Determine the (x, y) coordinate at the center of the cell enclosing the given text.  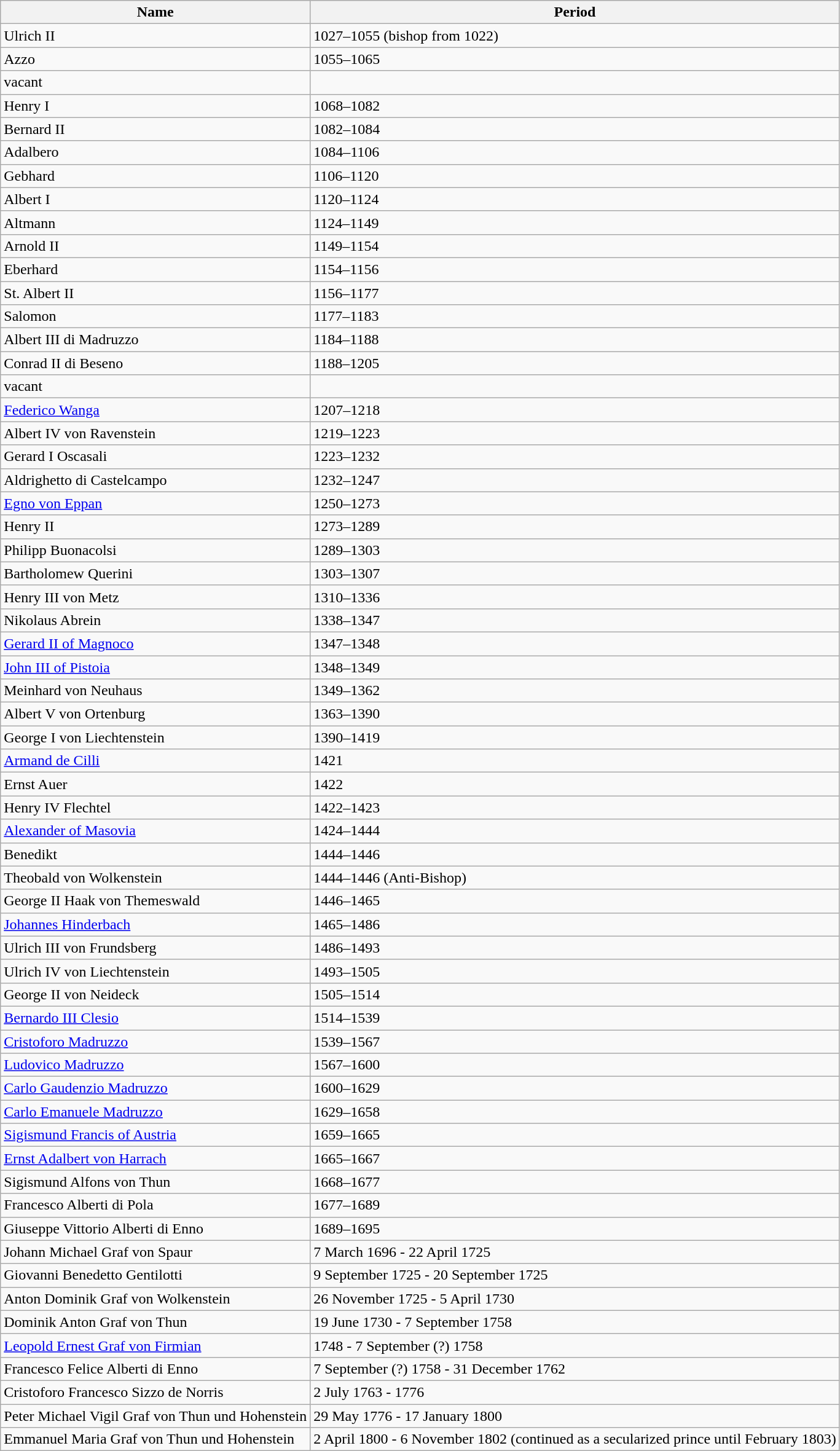
1446–1465 (575, 901)
Henry IV Flechtel (155, 808)
Carlo Gaudenzio Madruzzo (155, 1088)
2 April 1800 - 6 November 1802 (continued as a secularized prince until February 1803) (575, 1439)
1232–1247 (575, 480)
Bernardo III Clesio (155, 1018)
1659–1665 (575, 1135)
1303–1307 (575, 573)
Sigismund Francis of Austria (155, 1135)
1421 (575, 761)
Gerard I Oscasali (155, 457)
1027–1055 (bishop from 1022) (575, 36)
Anton Dominik Graf von Wolkenstein (155, 1299)
Federico Wanga (155, 410)
Emmanuel Maria Graf von Thun und Hohenstein (155, 1439)
Francesco Felice Alberti di Enno (155, 1369)
St. Albert II (155, 293)
George II von Neideck (155, 994)
Henry III von Metz (155, 597)
1347–1348 (575, 643)
Ernst Adalbert von Harrach (155, 1158)
Eberhard (155, 269)
1629–1658 (575, 1112)
7 September (?) 1758 - 31 December 1762 (575, 1369)
1465–1486 (575, 924)
1273–1289 (575, 527)
Giuseppe Vittorio Alberti di Enno (155, 1229)
1422–1423 (575, 808)
1084–1106 (575, 152)
Salomon (155, 317)
1600–1629 (575, 1088)
19 June 1730 - 7 September 1758 (575, 1322)
2 July 1763 - 1776 (575, 1392)
Albert V von Ortenburg (155, 714)
Gebhard (155, 176)
George II Haak von Themeswald (155, 901)
1444–1446 (575, 854)
Francesco Alberti di Pola (155, 1205)
1665–1667 (575, 1158)
1068–1082 (575, 106)
Sigismund Alfons von Thun (155, 1182)
Bartholomew Querini (155, 573)
Ernst Auer (155, 784)
1184–1188 (575, 340)
1348–1349 (575, 667)
1689–1695 (575, 1229)
29 May 1776 - 17 January 1800 (575, 1415)
1493–1505 (575, 971)
1082–1084 (575, 129)
Egno von Eppan (155, 503)
1289–1303 (575, 550)
Johannes Hinderbach (155, 924)
Albert III di Madruzzo (155, 340)
Name (155, 12)
Conrad II di Beseno (155, 363)
1349–1362 (575, 691)
1223–1232 (575, 457)
1539–1567 (575, 1042)
1106–1120 (575, 176)
1219–1223 (575, 433)
1177–1183 (575, 317)
Armand de Cilli (155, 761)
1363–1390 (575, 714)
1120–1124 (575, 199)
1154–1156 (575, 269)
Arnold II (155, 246)
Gerard II of Magnoco (155, 643)
1250–1273 (575, 503)
1055–1065 (575, 59)
Theobald von Wolkenstein (155, 878)
Henry I (155, 106)
1514–1539 (575, 1018)
1422 (575, 784)
Philipp Buonacolsi (155, 550)
Bernard II (155, 129)
1390–1419 (575, 737)
Johann Michael Graf von Spaur (155, 1252)
1149–1154 (575, 246)
Dominik Anton Graf von Thun (155, 1322)
1444–1446 (Anti-Bishop) (575, 878)
Ulrich III von Frundsberg (155, 948)
26 November 1725 - 5 April 1730 (575, 1299)
John III of Pistoia (155, 667)
7 March 1696 - 22 April 1725 (575, 1252)
Nikolaus Abrein (155, 620)
1338–1347 (575, 620)
1310–1336 (575, 597)
1188–1205 (575, 363)
Period (575, 12)
Ulrich IV von Liechtenstein (155, 971)
1156–1177 (575, 293)
1567–1600 (575, 1065)
Albert I (155, 199)
Adalbero (155, 152)
Henry II (155, 527)
Aldrighetto di Castelcampo (155, 480)
Peter Michael Vigil Graf von Thun und Hohenstein (155, 1415)
Albert IV von Ravenstein (155, 433)
Leopold Ernest Graf von Firmian (155, 1345)
Ulrich II (155, 36)
Ludovico Madruzzo (155, 1065)
9 September 1725 - 20 September 1725 (575, 1275)
1486–1493 (575, 948)
Alexander of Masovia (155, 831)
1207–1218 (575, 410)
Cristoforo Madruzzo (155, 1042)
1124–1149 (575, 222)
Azzo (155, 59)
Benedikt (155, 854)
Cristoforo Francesco Sizzo de Norris (155, 1392)
1668–1677 (575, 1182)
George I von Liechtenstein (155, 737)
Meinhard von Neuhaus (155, 691)
Giovanni Benedetto Gentilotti (155, 1275)
Altmann (155, 222)
Carlo Emanuele Madruzzo (155, 1112)
1748 - 7 September (?) 1758 (575, 1345)
1424–1444 (575, 831)
1677–1689 (575, 1205)
1505–1514 (575, 994)
